Find where the given text appears and provide that cell's center as (x, y) coordinate. 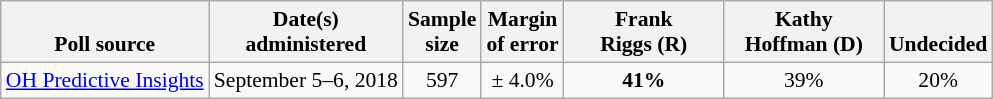
Date(s)administered (306, 32)
Marginof error (522, 32)
FrankRiggs (R) (644, 32)
± 4.0% (522, 80)
597 (442, 80)
Poll source (105, 32)
OH Predictive Insights (105, 80)
KathyHoffman (D) (804, 32)
September 5–6, 2018 (306, 80)
39% (804, 80)
41% (644, 80)
20% (938, 80)
Samplesize (442, 32)
Undecided (938, 32)
